Identify which cell holds the provided text, then report its [x, y] central coordinate. 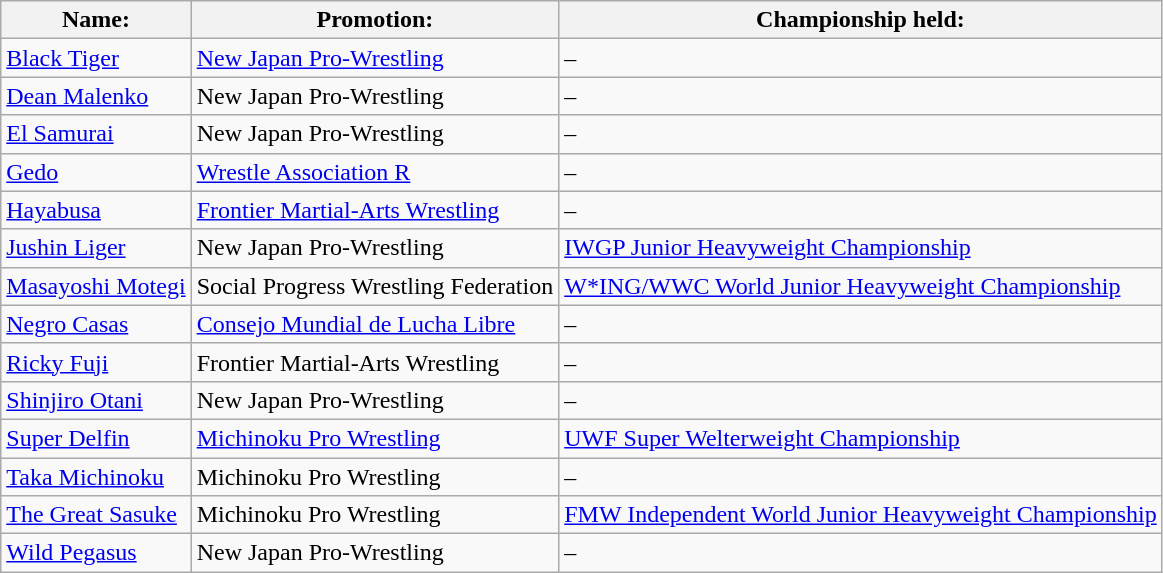
Wild Pegasus [96, 553]
Gedo [96, 172]
Name: [96, 20]
Masayoshi Motegi [96, 286]
FMW Independent World Junior Heavyweight Championship [861, 515]
Hayabusa [96, 210]
W*ING/WWC World Junior Heavyweight Championship [861, 286]
The Great Sasuke [96, 515]
Championship held: [861, 20]
Jushin Liger [96, 248]
Consejo Mundial de Lucha Libre [375, 324]
Social Progress Wrestling Federation [375, 286]
Wrestle Association R [375, 172]
IWGP Junior Heavyweight Championship [861, 248]
Dean Malenko [96, 96]
El Samurai [96, 134]
Black Tiger [96, 58]
UWF Super Welterweight Championship [861, 438]
Ricky Fuji [96, 362]
Promotion: [375, 20]
Taka Michinoku [96, 477]
Shinjiro Otani [96, 400]
Super Delfin [96, 438]
Negro Casas [96, 324]
